Scan for the cell matching the given text and deliver its (x, y) coordinate at center. 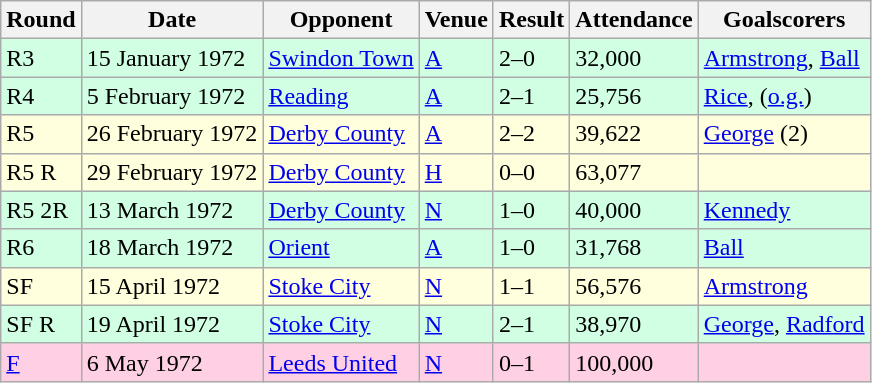
Venue (456, 20)
Swindon Town (341, 58)
6 May 1972 (172, 362)
15 January 1972 (172, 58)
R5 2R (41, 210)
Result (531, 20)
R4 (41, 96)
SF (41, 286)
19 April 1972 (172, 324)
R5 (41, 134)
George (2) (784, 134)
Goalscorers (784, 20)
56,576 (634, 286)
29 February 1972 (172, 172)
SF R (41, 324)
18 March 1972 (172, 248)
R3 (41, 58)
1–1 (531, 286)
5 February 1972 (172, 96)
0–0 (531, 172)
Kennedy (784, 210)
2–2 (531, 134)
100,000 (634, 362)
31,768 (634, 248)
25,756 (634, 96)
63,077 (634, 172)
Opponent (341, 20)
Armstrong, Ball (784, 58)
F (41, 362)
40,000 (634, 210)
38,970 (634, 324)
32,000 (634, 58)
Attendance (634, 20)
Orient (341, 248)
Armstrong (784, 286)
2–0 (531, 58)
Leeds United (341, 362)
39,622 (634, 134)
Ball (784, 248)
R6 (41, 248)
Date (172, 20)
Reading (341, 96)
Round (41, 20)
26 February 1972 (172, 134)
H (456, 172)
0–1 (531, 362)
15 April 1972 (172, 286)
George, Radford (784, 324)
R5 R (41, 172)
Rice, (o.g.) (784, 96)
13 March 1972 (172, 210)
